From the cell containing the given text, extract its center point as [x, y] coordinate. 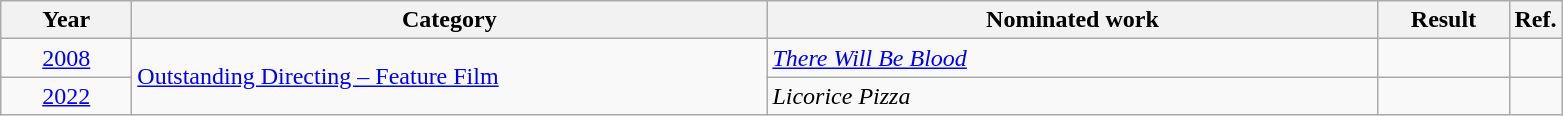
Nominated work [1072, 20]
Result [1444, 20]
Ref. [1536, 20]
Outstanding Directing – Feature Film [450, 77]
2022 [66, 96]
Licorice Pizza [1072, 96]
Category [450, 20]
2008 [66, 58]
Year [66, 20]
There Will Be Blood [1072, 58]
